Provide the (x, y) coordinate of the cell's center where the given text is located.  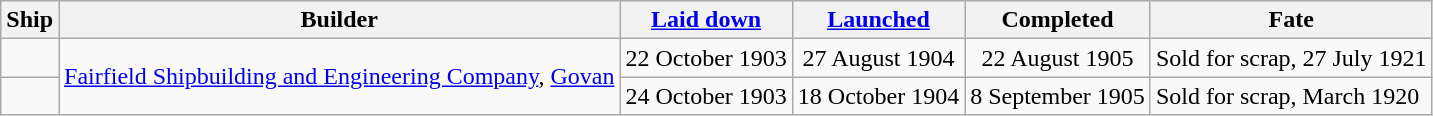
Fairfield Shipbuilding and Engineering Company, Govan (340, 77)
Fate (1291, 20)
22 August 1905 (1058, 58)
Builder (340, 20)
Ship (30, 20)
Launched (878, 20)
Sold for scrap, 27 July 1921 (1291, 58)
Laid down (706, 20)
27 August 1904 (878, 58)
Completed (1058, 20)
24 October 1903 (706, 96)
Sold for scrap, March 1920 (1291, 96)
18 October 1904 (878, 96)
22 October 1903 (706, 58)
8 September 1905 (1058, 96)
